Identify which cell holds the provided text, then report its [x, y] central coordinate. 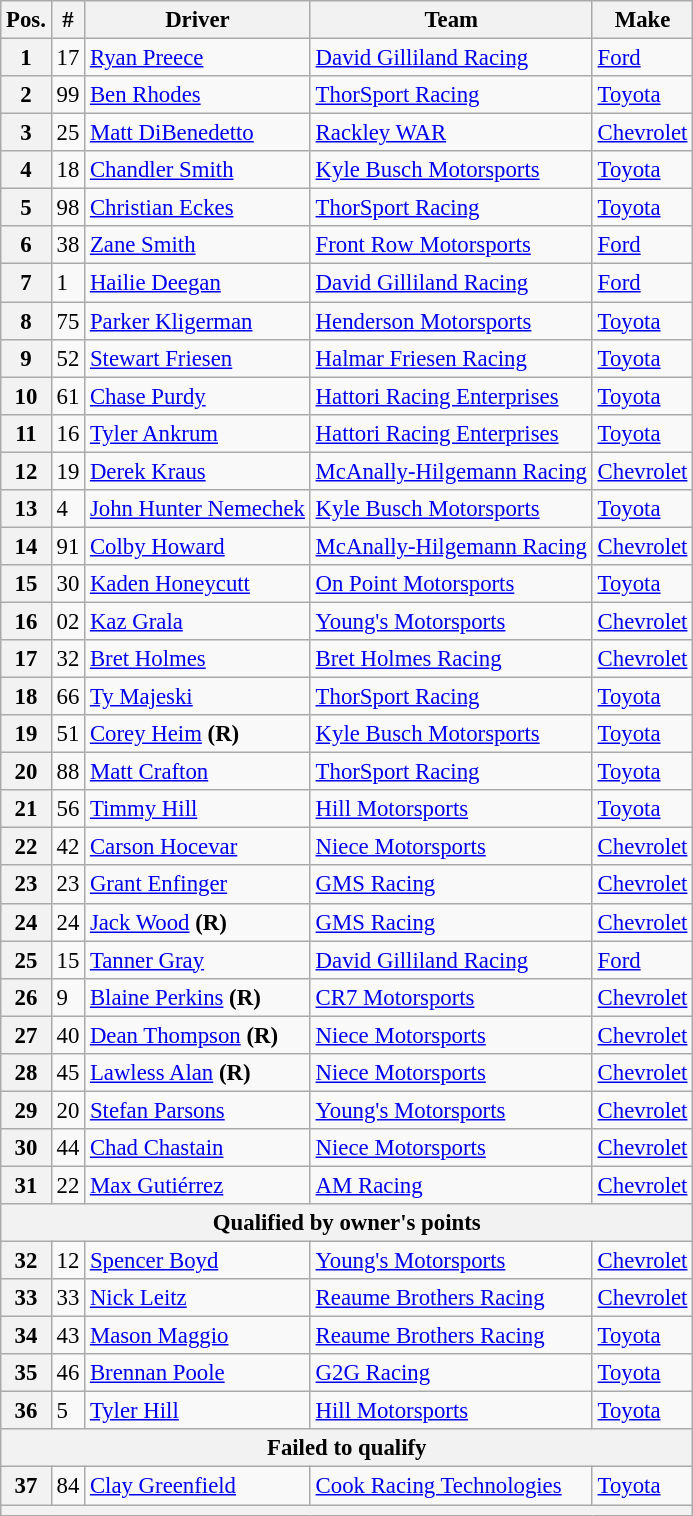
10 [26, 396]
40 [68, 1035]
G2G Racing [451, 1373]
Henderson Motorsports [451, 321]
75 [68, 321]
Blaine Perkins (R) [198, 997]
Parker Kligerman [198, 321]
98 [68, 208]
8 [26, 321]
43 [68, 1336]
Ty Majeski [198, 697]
02 [68, 621]
7 [26, 283]
28 [26, 1073]
Dean Thompson (R) [198, 1035]
# [68, 20]
Bret Holmes [198, 659]
John Hunter Nemechek [198, 509]
46 [68, 1373]
11 [26, 433]
Max Gutiérrez [198, 1185]
88 [68, 772]
29 [26, 1110]
Colby Howard [198, 546]
Rackley WAR [451, 133]
84 [68, 1486]
Tyler Ankrum [198, 433]
Hailie Deegan [198, 283]
Timmy Hill [198, 809]
66 [68, 697]
27 [26, 1035]
Jack Wood (R) [198, 922]
Brennan Poole [198, 1373]
44 [68, 1148]
Corey Heim (R) [198, 734]
Kaden Honeycutt [198, 584]
Cook Racing Technologies [451, 1486]
Stewart Friesen [198, 358]
Matt DiBenedetto [198, 133]
Failed to qualify [347, 1449]
Front Row Motorsports [451, 245]
21 [26, 809]
AM Racing [451, 1185]
Chandler Smith [198, 170]
Clay Greenfield [198, 1486]
Tanner Gray [198, 960]
91 [68, 546]
Halmar Friesen Racing [451, 358]
36 [26, 1411]
51 [68, 734]
Matt Crafton [198, 772]
CR7 Motorsports [451, 997]
35 [26, 1373]
Lawless Alan (R) [198, 1073]
Grant Enfinger [198, 885]
38 [68, 245]
Chase Purdy [198, 396]
Carson Hocevar [198, 847]
Qualified by owner's points [347, 1223]
Ben Rhodes [198, 95]
Team [451, 20]
Pos. [26, 20]
Tyler Hill [198, 1411]
3 [26, 133]
99 [68, 95]
Driver [198, 20]
26 [26, 997]
Derek Kraus [198, 471]
Spencer Boyd [198, 1261]
34 [26, 1336]
Bret Holmes Racing [451, 659]
Kaz Grala [198, 621]
14 [26, 546]
37 [26, 1486]
Mason Maggio [198, 1336]
Chad Chastain [198, 1148]
Ryan Preece [198, 58]
52 [68, 358]
6 [26, 245]
Zane Smith [198, 245]
42 [68, 847]
On Point Motorsports [451, 584]
56 [68, 809]
13 [26, 509]
Stefan Parsons [198, 1110]
Nick Leitz [198, 1298]
2 [26, 95]
Christian Eckes [198, 208]
31 [26, 1185]
61 [68, 396]
Make [642, 20]
45 [68, 1073]
